Search for the cell housing the specified text and yield its [X, Y] center coordinate. 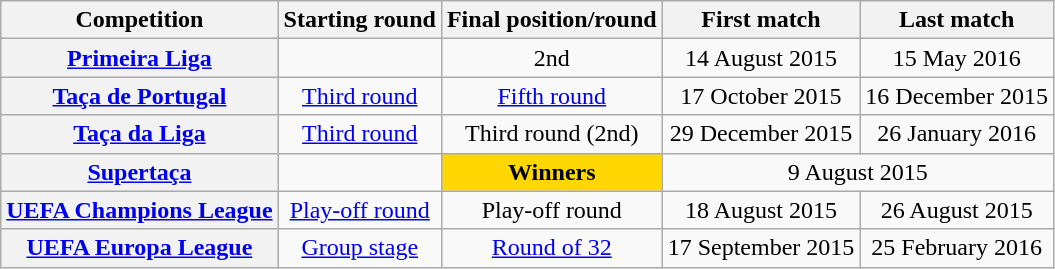
18 August 2015 [761, 210]
25 February 2016 [957, 248]
9 August 2015 [858, 172]
Starting round [360, 20]
Competition [140, 20]
Taça de Portugal [140, 96]
Third round (2nd) [552, 134]
26 August 2015 [957, 210]
17 October 2015 [761, 96]
15 May 2016 [957, 58]
16 December 2015 [957, 96]
29 December 2015 [761, 134]
Round of 32 [552, 248]
Taça da Liga [140, 134]
17 September 2015 [761, 248]
14 August 2015 [761, 58]
Final position/round [552, 20]
2nd [552, 58]
Supertaça [140, 172]
UEFA Champions League [140, 210]
26 January 2016 [957, 134]
UEFA Europa League [140, 248]
Group stage [360, 248]
Fifth round [552, 96]
Primeira Liga [140, 58]
First match [761, 20]
Winners [552, 172]
Last match [957, 20]
